Determine the [X, Y] coordinate at the center of the cell enclosing the given text.  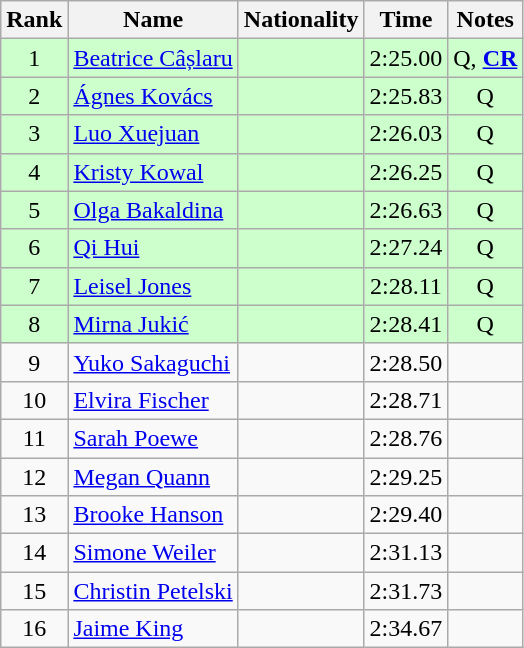
13 [34, 515]
9 [34, 362]
Kristy Kowal [153, 172]
Brooke Hanson [153, 515]
2:26.63 [406, 210]
14 [34, 553]
2:34.67 [406, 629]
Ágnes Kovács [153, 96]
5 [34, 210]
2:29.40 [406, 515]
8 [34, 324]
15 [34, 591]
2:26.25 [406, 172]
4 [34, 172]
Jaime King [153, 629]
Sarah Poewe [153, 438]
Simone Weiler [153, 553]
Time [406, 20]
16 [34, 629]
Leisel Jones [153, 286]
2:28.76 [406, 438]
2:28.50 [406, 362]
12 [34, 477]
Beatrice Câșlaru [153, 58]
Q, CR [486, 58]
Name [153, 20]
2:29.25 [406, 477]
Yuko Sakaguchi [153, 362]
2:28.41 [406, 324]
2:28.71 [406, 400]
Nationality [301, 20]
2:26.03 [406, 134]
1 [34, 58]
10 [34, 400]
Christin Petelski [153, 591]
Elvira Fischer [153, 400]
Qi Hui [153, 248]
2:27.24 [406, 248]
Rank [34, 20]
2:31.13 [406, 553]
2:25.83 [406, 96]
Notes [486, 20]
2:25.00 [406, 58]
2 [34, 96]
Megan Quann [153, 477]
7 [34, 286]
2:28.11 [406, 286]
Luo Xuejuan [153, 134]
3 [34, 134]
11 [34, 438]
Mirna Jukić [153, 324]
6 [34, 248]
2:31.73 [406, 591]
Olga Bakaldina [153, 210]
